Scan for the cell matching the given text and deliver its (x, y) coordinate at center. 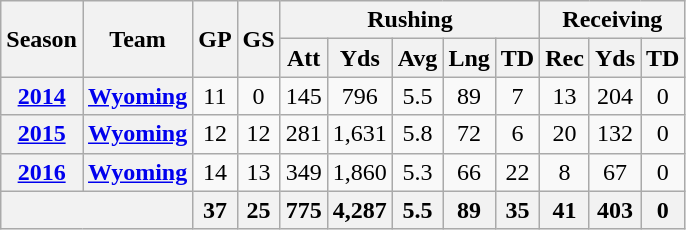
Lng (469, 58)
41 (565, 210)
281 (304, 134)
14 (215, 172)
145 (304, 96)
GS (258, 39)
2015 (42, 134)
1,631 (360, 134)
72 (469, 134)
1,860 (360, 172)
5.3 (418, 172)
GP (215, 39)
Att (304, 58)
2016 (42, 172)
20 (565, 134)
Season (42, 39)
25 (258, 210)
Rec (565, 58)
35 (517, 210)
37 (215, 210)
Rushing (410, 20)
8 (565, 172)
775 (304, 210)
Team (137, 39)
22 (517, 172)
349 (304, 172)
204 (614, 96)
132 (614, 134)
5.8 (418, 134)
2014 (42, 96)
66 (469, 172)
Receiving (612, 20)
11 (215, 96)
7 (517, 96)
403 (614, 210)
796 (360, 96)
4,287 (360, 210)
6 (517, 134)
67 (614, 172)
Avg (418, 58)
